Capture the cell that displays the provided text and extract its [X, Y] central coordinate. 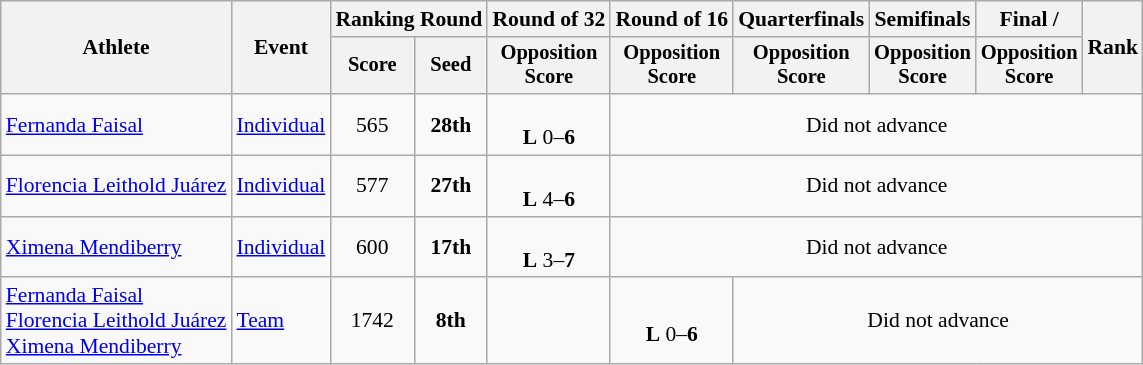
600 [372, 248]
Event [280, 48]
Ximena Mendiberry [116, 248]
Rank [1112, 48]
Seed [450, 66]
Ranking Round [408, 19]
Florencia Leithold Juárez [116, 186]
1742 [372, 322]
17th [450, 248]
Semifinals [922, 19]
577 [372, 186]
Fernanda FaisalFlorencia Leithold JuárezXimena Mendiberry [116, 322]
8th [450, 322]
Quarterfinals [801, 19]
28th [450, 124]
L 3–7 [548, 248]
Score [372, 66]
565 [372, 124]
Final / [1030, 19]
Athlete [116, 48]
27th [450, 186]
Round of 32 [548, 19]
Round of 16 [672, 19]
Team [280, 322]
L 4–6 [548, 186]
Fernanda Faisal [116, 124]
